Pinpoint the cell where the given text exists, returning its (x, y) midpoint coordinate. 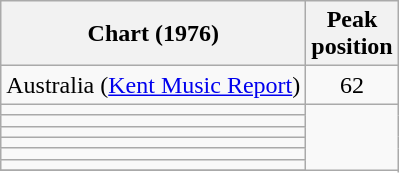
Peakposition (352, 34)
62 (352, 85)
Australia (Kent Music Report) (154, 85)
Chart (1976) (154, 34)
